Pinpoint the cell where the given text exists, returning its (x, y) midpoint coordinate. 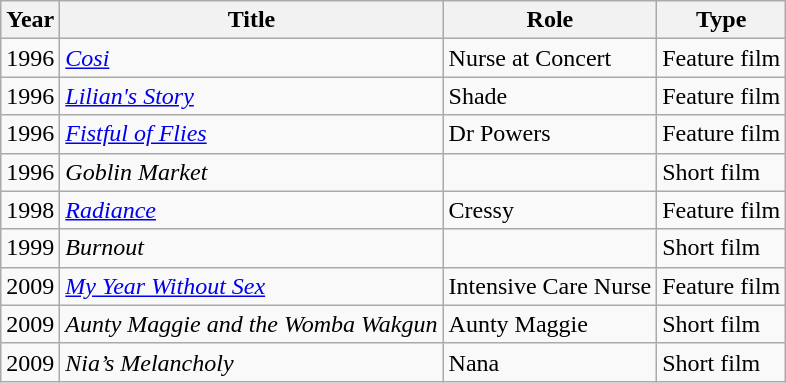
Shade (550, 96)
Cosi (252, 58)
Fistful of Flies (252, 134)
Cressy (550, 210)
Lilian's Story (252, 96)
My Year Without Sex (252, 286)
Type (722, 20)
Aunty Maggie (550, 324)
Nurse at Concert (550, 58)
Nana (550, 362)
1999 (30, 248)
Burnout (252, 248)
1998 (30, 210)
Role (550, 20)
Radiance (252, 210)
Aunty Maggie and the Womba Wakgun (252, 324)
Year (30, 20)
Title (252, 20)
Dr Powers (550, 134)
Intensive Care Nurse (550, 286)
Goblin Market (252, 172)
Nia’s Melancholy (252, 362)
